Locate the cell with the specified text and output its (X, Y) center coordinate. 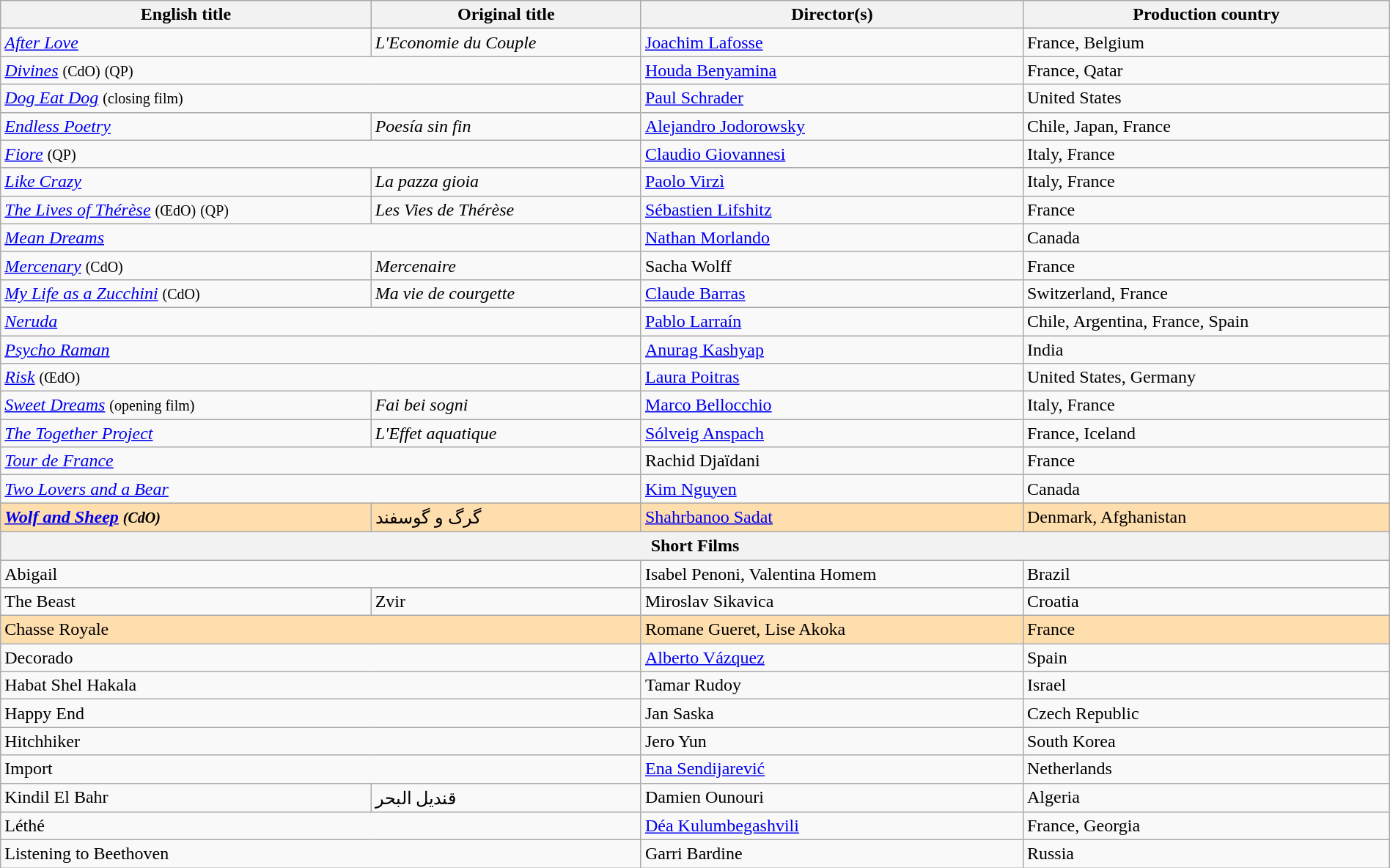
Les Vies de Thérèse (506, 210)
Russia (1206, 854)
La pazza gioia (506, 182)
Short Films (695, 545)
Marco Bellocchio (831, 405)
Like Crazy (186, 182)
France, Qatar (1206, 70)
Happy End (321, 713)
Zvir (506, 602)
Chasse Royale (321, 630)
Léthé (321, 826)
Fiore (QP) (321, 154)
Switzerland, France (1206, 293)
United States, Germany (1206, 378)
Rachid Djaïdani (831, 461)
Fai bei sogni (506, 405)
Abigail (321, 574)
Isabel Penoni, Valentina Homem (831, 574)
Hitchhiker (321, 741)
Jero Yun (831, 741)
Original title (506, 15)
Paolo Virzì (831, 182)
Psycho Raman (321, 350)
United States (1206, 98)
Two Lovers and a Bear (321, 489)
Production country (1206, 15)
Déa Kulumbegashvili (831, 826)
Kim Nguyen (831, 489)
Import (321, 769)
Jan Saska (831, 713)
Chile, Japan, France (1206, 126)
Czech Republic (1206, 713)
Miroslav Sikavica (831, 602)
L'Effet aquatique (506, 433)
Sébastien Lifshitz (831, 210)
Anurag Kashyap (831, 350)
France, Belgium (1206, 43)
Decorado (321, 658)
Risk (ŒdO) (321, 378)
قنديل البحر (506, 798)
Claudio Giovannesi (831, 154)
Ma vie de courgette (506, 293)
Pablo Larraín (831, 321)
The Lives of Thérèse (ŒdO) (QP) (186, 210)
Kindil El Bahr (186, 798)
Spain (1206, 658)
Laura Poitras (831, 378)
Endless Poetry (186, 126)
Chile, Argentina, France, Spain (1206, 321)
Mercenary (CdO) (186, 265)
Listening to Beethoven (321, 854)
Ena Sendijarević (831, 769)
Garri Bardine (831, 854)
Croatia (1206, 602)
Alberto Vázquez (831, 658)
France, Iceland (1206, 433)
Denmark, Afghanistan (1206, 518)
English title (186, 15)
My Life as a Zucchini (CdO) (186, 293)
Director(s) (831, 15)
Mean Dreams (321, 238)
Algeria (1206, 798)
Dog Eat Dog (closing film) (321, 98)
Poesía sin fin (506, 126)
Alejandro Jodorowsky (831, 126)
The Beast (186, 602)
Sweet Dreams (opening film) (186, 405)
Damien Ounouri (831, 798)
Sacha Wolff (831, 265)
Nathan Morlando (831, 238)
Israel (1206, 685)
Netherlands (1206, 769)
Houda Benyamina (831, 70)
After Love (186, 43)
Paul Schrader (831, 98)
Habat Shel Hakala (321, 685)
Joachim Lafosse (831, 43)
Romane Gueret, Lise Akoka (831, 630)
Wolf and Sheep (CdO) (186, 518)
The Together Project (186, 433)
Divines (CdO) (QP) (321, 70)
Neruda (321, 321)
Tamar Rudoy (831, 685)
Brazil (1206, 574)
India (1206, 350)
گرگ و گوسفند (506, 518)
Sólveig Anspach (831, 433)
Mercenaire (506, 265)
Shahrbanoo Sadat (831, 518)
L'Economie du Couple (506, 43)
Tour de France (321, 461)
France, Georgia (1206, 826)
Claude Barras (831, 293)
South Korea (1206, 741)
